Identify which cell holds the provided text, then report its [x, y] central coordinate. 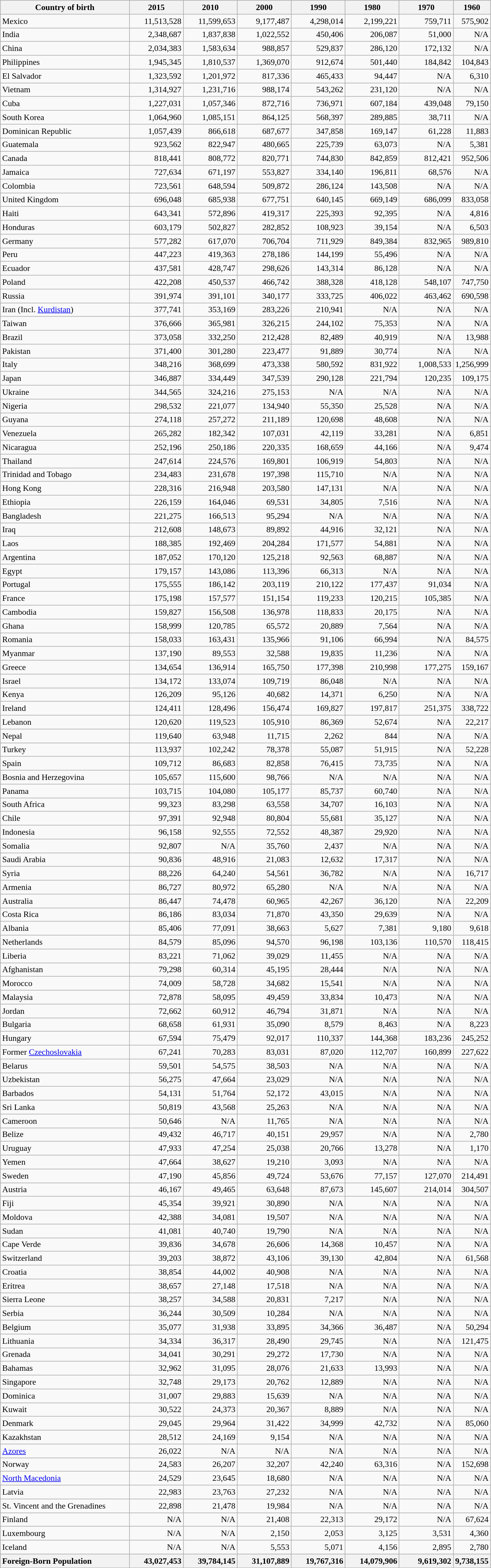
169,801 [264, 461]
365,981 [211, 324]
92,017 [264, 1039]
9,180 [426, 929]
168,659 [318, 447]
35,090 [264, 1025]
119,523 [211, 722]
23,029 [264, 1080]
Pakistan [65, 351]
25,263 [264, 1107]
120,620 [156, 722]
43,106 [264, 1258]
1,064,960 [156, 117]
607,184 [372, 104]
29,883 [211, 1396]
South Africa [65, 805]
47,190 [156, 1176]
332,250 [211, 337]
Venezuela [65, 434]
Finland [65, 1520]
988,857 [264, 49]
473,338 [264, 365]
66,994 [372, 640]
210,941 [318, 310]
340,177 [264, 296]
136,978 [264, 612]
501,440 [372, 63]
22,209 [472, 901]
348,216 [156, 365]
Indonesia [65, 832]
159,167 [472, 667]
65,572 [264, 626]
39,203 [156, 1258]
1,227,031 [156, 104]
690,598 [472, 296]
103,136 [372, 942]
723,561 [156, 186]
118,415 [472, 942]
822,947 [211, 145]
43,027,453 [156, 1561]
121,475 [472, 1341]
Canada [65, 159]
Bahamas [65, 1368]
86,447 [156, 901]
40,682 [264, 695]
13,988 [472, 337]
31,871 [318, 1011]
79,150 [472, 104]
727,634 [156, 173]
257,272 [211, 420]
48,387 [318, 832]
Belize [65, 1135]
109,719 [264, 681]
113,396 [264, 571]
Morocco [65, 984]
225,393 [318, 214]
95,126 [211, 695]
40,740 [211, 1231]
86,048 [318, 681]
143,508 [372, 186]
187,052 [156, 557]
94,447 [372, 76]
63,073 [372, 145]
18,680 [264, 1478]
747,750 [472, 282]
45,195 [264, 970]
247,614 [156, 461]
156,474 [264, 709]
55,681 [318, 819]
158,033 [156, 640]
12,889 [318, 1382]
51,000 [426, 35]
2,895 [426, 1547]
1,201,972 [211, 76]
134,940 [264, 406]
Nicaragua [65, 447]
34,678 [211, 1245]
34,041 [156, 1355]
1,231,716 [211, 90]
74,478 [211, 901]
Malaysia [65, 997]
8,579 [318, 1025]
78,378 [264, 750]
301,280 [211, 351]
3,093 [318, 1162]
92,395 [372, 214]
11,765 [264, 1121]
439,048 [426, 104]
543,262 [318, 90]
844 [372, 736]
Nigeria [65, 406]
85,737 [318, 791]
184,842 [426, 63]
1,008,533 [426, 365]
1,314,927 [156, 90]
95,294 [264, 516]
87,673 [318, 1190]
52,228 [472, 750]
80,972 [211, 887]
29,639 [372, 915]
38,663 [264, 929]
24,373 [211, 1410]
Bulgaria [65, 1025]
61,931 [211, 1025]
158,999 [156, 626]
11,513,528 [156, 21]
8,463 [372, 1025]
Panama [65, 791]
Singapore [65, 1382]
38,503 [264, 1066]
553,827 [264, 173]
34,707 [318, 805]
52,172 [264, 1094]
63,648 [264, 1190]
24,169 [211, 1437]
923,562 [156, 145]
265,282 [156, 434]
46,794 [264, 1011]
278,186 [264, 255]
68,576 [426, 173]
Denmark [65, 1424]
South Korea [65, 117]
212,428 [264, 337]
38,711 [426, 117]
125,218 [264, 557]
27,232 [264, 1492]
42,240 [318, 1465]
105,177 [264, 791]
11,236 [372, 654]
Ecuador [65, 269]
1,170 [472, 1149]
38,257 [156, 1300]
419,363 [211, 255]
North Macedonia [65, 1478]
96,198 [318, 942]
71,062 [211, 956]
11,599,653 [211, 21]
671,197 [211, 173]
298,626 [264, 269]
9,618 [472, 929]
96,158 [156, 832]
72,552 [264, 832]
Honduras [65, 227]
275,153 [264, 392]
159,827 [156, 612]
Cuba [65, 104]
Serbia [65, 1314]
45,856 [211, 1176]
76,415 [318, 764]
36,120 [372, 901]
1,057,346 [211, 104]
5,381 [472, 145]
711,929 [318, 241]
177,437 [372, 585]
65,280 [264, 887]
21,633 [318, 1368]
113,937 [156, 750]
14,079,906 [372, 1561]
164,046 [211, 502]
24,529 [156, 1478]
91,034 [426, 585]
Austria [65, 1190]
83,031 [264, 1052]
1970 [426, 7]
Foreign-Born Population [65, 1561]
Haiti [65, 214]
422,208 [156, 282]
4,360 [472, 1534]
44,166 [372, 447]
2,150 [264, 1534]
86,186 [156, 915]
120,698 [318, 420]
282,852 [264, 227]
46,717 [211, 1135]
14,368 [318, 1245]
Taiwan [65, 324]
120,785 [211, 626]
685,938 [211, 200]
104,080 [211, 791]
Afghanistan [65, 970]
206,087 [372, 35]
10,284 [264, 1314]
3,125 [372, 1534]
250,186 [211, 447]
77,157 [372, 1176]
529,837 [318, 49]
11,455 [318, 956]
42,388 [156, 1217]
58,095 [211, 997]
509,872 [264, 186]
216,948 [211, 489]
7,564 [372, 626]
36,317 [211, 1341]
54,803 [372, 461]
Japan [65, 379]
120,235 [426, 379]
Liberia [65, 956]
20,175 [372, 612]
17,317 [372, 860]
172,132 [426, 49]
2,262 [318, 736]
Guyana [65, 420]
203,119 [264, 585]
152,698 [472, 1465]
32,962 [156, 1368]
377,741 [156, 310]
103,715 [156, 791]
2,348,687 [156, 35]
36,244 [156, 1314]
41,081 [156, 1231]
231,120 [372, 90]
72,878 [156, 997]
5,553 [264, 1547]
105,657 [156, 777]
45,354 [156, 1204]
1,085,151 [211, 117]
Romania [65, 640]
21,083 [264, 860]
133,074 [211, 681]
Cape Verde [65, 1245]
418,128 [372, 282]
419,317 [264, 214]
61,568 [472, 1258]
160,899 [426, 1052]
124,411 [156, 709]
70,283 [211, 1052]
25,038 [264, 1149]
29,045 [156, 1424]
4,156 [372, 1547]
188,385 [156, 544]
59,501 [156, 1066]
58,728 [211, 984]
9,738,155 [472, 1561]
640,145 [318, 200]
107,031 [264, 434]
6,310 [472, 76]
Laos [65, 544]
28,490 [264, 1341]
1,256,999 [472, 365]
196,811 [372, 173]
Country of birth [65, 7]
India [65, 35]
Former Czechoslovakia [65, 1052]
289,885 [372, 117]
2015 [156, 7]
67,241 [156, 1052]
143,086 [211, 571]
2000 [264, 7]
Albania [65, 929]
Latvia [65, 1492]
221,077 [211, 406]
1980 [372, 7]
73,735 [372, 764]
Uzbekistan [65, 1080]
34,999 [318, 1424]
110,337 [318, 1039]
Italy [65, 365]
16,103 [372, 805]
79,298 [156, 970]
52,674 [372, 722]
23,763 [211, 1492]
86,727 [156, 887]
Armenia [65, 887]
120,215 [372, 599]
252,196 [156, 447]
548,107 [426, 282]
391,101 [211, 296]
49,459 [264, 997]
736,971 [318, 104]
151,154 [264, 599]
Germany [65, 241]
5,627 [318, 929]
177,398 [318, 667]
304,507 [472, 1190]
9,177,487 [264, 21]
34,588 [211, 1300]
480,665 [264, 145]
833,058 [472, 200]
Luxembourg [65, 1534]
40,908 [264, 1272]
231,678 [211, 475]
63,316 [372, 1465]
32,588 [264, 654]
Kenya [65, 695]
12,632 [318, 860]
Colombia [65, 186]
169,827 [318, 709]
192,469 [211, 544]
347,858 [318, 131]
211,189 [264, 420]
54,561 [264, 874]
77,091 [211, 929]
106,919 [318, 461]
32,121 [372, 530]
55,087 [318, 750]
Nepal [65, 736]
224,576 [211, 461]
Switzerland [65, 1258]
68,887 [372, 557]
7,516 [372, 502]
197,817 [372, 709]
31,422 [264, 1424]
33,834 [318, 997]
19,984 [264, 1506]
112,707 [372, 1052]
88,226 [156, 874]
35,077 [156, 1327]
63,558 [264, 805]
744,830 [318, 159]
450,537 [211, 282]
204,284 [264, 544]
Somalia [65, 846]
34,805 [318, 502]
40,919 [372, 337]
82,858 [264, 764]
298,532 [156, 406]
210,998 [372, 667]
864,125 [264, 117]
22,217 [472, 722]
60,314 [211, 970]
952,506 [472, 159]
60,740 [372, 791]
817,336 [264, 76]
Costa Rica [65, 915]
Philippines [65, 63]
17,730 [318, 1355]
39,029 [264, 956]
Syria [65, 874]
36,487 [372, 1327]
34,682 [264, 984]
912,674 [318, 63]
1,945,345 [156, 63]
44,002 [211, 1272]
4,298,014 [318, 21]
50,819 [156, 1107]
20,766 [318, 1149]
170,120 [211, 557]
Portugal [65, 585]
19,835 [318, 654]
214,014 [426, 1190]
428,747 [211, 269]
Hong Kong [65, 489]
104,843 [472, 63]
84,575 [472, 640]
20,889 [318, 626]
11,715 [264, 736]
10,457 [372, 1245]
228,316 [156, 489]
34,334 [156, 1341]
89,892 [264, 530]
108,923 [318, 227]
128,496 [211, 709]
80,804 [264, 819]
166,513 [211, 516]
89,553 [211, 654]
Iran (Incl. Kurdistan) [65, 310]
66,313 [318, 571]
32,748 [156, 1382]
Argentina [65, 557]
Norway [65, 1465]
197,398 [264, 475]
406,022 [372, 296]
373,058 [156, 337]
603,179 [156, 227]
Belgium [65, 1327]
Lithuania [65, 1341]
251,375 [426, 709]
177,275 [426, 667]
Jordan [65, 1011]
United Kingdom [65, 200]
Bosnia and Herzegovina [65, 777]
31,107,889 [264, 1561]
29,272 [264, 1355]
1960 [472, 7]
Croatia [65, 1272]
577,282 [156, 241]
502,827 [211, 227]
Saudi Arabia [65, 860]
344,565 [156, 392]
Cameroon [65, 1121]
Dominican Republic [65, 131]
126,209 [156, 695]
148,673 [211, 530]
989,810 [472, 241]
35,127 [372, 819]
1990 [318, 7]
92,563 [318, 557]
53,676 [318, 1176]
223,477 [264, 351]
115,710 [318, 475]
842,859 [372, 159]
Azores [65, 1451]
210,122 [318, 585]
21,478 [211, 1506]
50,646 [156, 1121]
54,881 [372, 544]
51,764 [211, 1094]
872,716 [264, 104]
1,837,838 [211, 35]
42,267 [318, 901]
Poland [65, 282]
Moldova [65, 1217]
759,711 [426, 21]
Thailand [65, 461]
Sri Lanka [65, 1107]
686,099 [426, 200]
286,124 [318, 186]
40,151 [264, 1135]
466,742 [264, 282]
8,889 [318, 1410]
29,173 [211, 1382]
274,118 [156, 420]
48,916 [211, 860]
39,784,145 [211, 1561]
1,323,592 [156, 76]
27,148 [211, 1286]
832,965 [426, 241]
29,745 [318, 1341]
61,228 [426, 131]
31,095 [211, 1368]
102,242 [211, 750]
203,580 [264, 489]
Ethiopia [65, 502]
450,406 [318, 35]
85,096 [211, 942]
30,522 [156, 1410]
245,252 [472, 1039]
19,507 [264, 1217]
22,313 [318, 1520]
214,491 [472, 1176]
324,216 [211, 392]
29,172 [372, 1520]
48,608 [372, 420]
91,106 [318, 640]
9,154 [264, 1437]
11,883 [472, 131]
60,965 [264, 901]
38,854 [156, 1272]
Russia [65, 296]
7,217 [318, 1300]
83,298 [211, 805]
221,275 [156, 516]
28,444 [318, 970]
36,782 [318, 874]
64,240 [211, 874]
144,368 [372, 1039]
Myanmar [65, 654]
28,076 [264, 1368]
Fiji [65, 1204]
Kazakhstan [65, 1437]
Spain [65, 764]
186,142 [211, 585]
31,938 [211, 1327]
109,712 [156, 764]
110,570 [426, 942]
44,916 [318, 530]
19,210 [264, 1162]
333,725 [318, 296]
68,658 [156, 1025]
97,391 [156, 819]
183,236 [426, 1039]
234,483 [156, 475]
Ukraine [65, 392]
212,608 [156, 530]
Sweden [65, 1176]
20,762 [264, 1382]
2010 [211, 7]
Jamaica [65, 173]
669,149 [372, 200]
22,898 [156, 1506]
91,889 [318, 351]
92,807 [156, 846]
20,831 [264, 1300]
290,128 [318, 379]
Netherlands [65, 942]
677,751 [264, 200]
Barbados [65, 1094]
38,627 [211, 1162]
43,350 [318, 915]
368,699 [211, 365]
54,131 [156, 1094]
49,724 [264, 1176]
648,594 [211, 186]
1,369,070 [264, 63]
98,766 [264, 777]
85,406 [156, 929]
175,198 [156, 599]
39,154 [372, 227]
France [65, 599]
Eritrea [65, 1286]
42,732 [372, 1424]
Sierra Leone [65, 1300]
Uruguay [65, 1149]
34,366 [318, 1327]
39,130 [318, 1258]
Belarus [65, 1066]
38,872 [211, 1258]
94,570 [264, 942]
21,408 [264, 1520]
46,167 [156, 1190]
St. Vincent and the Grenadines [65, 1506]
56,275 [156, 1080]
Dominica [65, 1396]
849,384 [372, 241]
353,169 [211, 310]
706,704 [264, 241]
23,645 [211, 1478]
86,683 [211, 764]
144,199 [318, 255]
575,902 [472, 21]
Lebanon [65, 722]
105,385 [426, 599]
1,810,537 [211, 63]
165,750 [264, 667]
463,462 [426, 296]
831,922 [372, 365]
22,983 [156, 1492]
43,568 [211, 1107]
82,489 [318, 337]
19,790 [264, 1231]
92,948 [211, 819]
643,341 [156, 214]
137,190 [156, 654]
Australia [65, 901]
90,836 [156, 860]
105,910 [264, 722]
Peru [65, 255]
51,915 [372, 750]
87,020 [318, 1052]
2,034,383 [156, 49]
47,254 [211, 1149]
225,739 [318, 145]
43,015 [318, 1094]
Kuwait [65, 1410]
15,639 [264, 1396]
60,912 [211, 1011]
9,474 [472, 447]
147,131 [318, 489]
Iceland [65, 1547]
30,774 [372, 351]
687,677 [264, 131]
135,966 [264, 640]
346,887 [156, 379]
El Salvador [65, 76]
Hungary [65, 1039]
447,223 [156, 255]
29,964 [211, 1424]
99,323 [156, 805]
866,618 [211, 131]
83,221 [156, 956]
143,314 [318, 269]
26,606 [264, 1245]
1,583,634 [211, 49]
136,914 [211, 667]
145,607 [372, 1190]
30,291 [211, 1355]
286,120 [372, 49]
19,767,316 [318, 1561]
Ghana [65, 626]
Vietnam [65, 90]
2,053 [318, 1534]
696,048 [156, 200]
74,009 [156, 984]
347,539 [264, 379]
55,496 [372, 255]
Yemen [65, 1162]
Cambodia [65, 612]
220,335 [264, 447]
175,555 [156, 585]
15,541 [318, 984]
157,577 [211, 599]
182,342 [211, 434]
115,600 [211, 777]
38,657 [156, 1286]
326,215 [264, 324]
39,836 [156, 1245]
1,057,439 [156, 131]
391,974 [156, 296]
6,503 [472, 227]
39,921 [211, 1204]
24,583 [156, 1465]
67,624 [472, 1520]
221,794 [372, 379]
Mexico [65, 21]
84,579 [156, 942]
13,278 [372, 1149]
71,870 [264, 915]
86,369 [318, 722]
Turkey [65, 750]
812,421 [426, 159]
Israel [65, 681]
338,722 [472, 709]
227,622 [472, 1052]
109,175 [472, 379]
Trinidad and Tobago [65, 475]
988,174 [264, 90]
Egypt [65, 571]
169,147 [372, 131]
371,400 [156, 351]
16,717 [472, 874]
42,119 [318, 434]
55,350 [318, 406]
Greece [65, 667]
20,367 [264, 1410]
388,328 [318, 282]
119,640 [156, 736]
Grenada [65, 1355]
49,465 [211, 1190]
33,895 [264, 1327]
6,250 [372, 695]
47,933 [156, 1149]
42,804 [372, 1258]
6,851 [472, 434]
820,771 [264, 159]
5,071 [318, 1547]
171,577 [318, 544]
Chile [65, 819]
14,371 [318, 695]
10,473 [372, 997]
808,772 [211, 159]
283,226 [264, 310]
54,575 [211, 1066]
75,479 [211, 1039]
179,157 [156, 571]
7,381 [372, 929]
156,508 [211, 612]
Brazil [65, 337]
85,060 [472, 1424]
30,509 [211, 1314]
28,512 [156, 1437]
617,070 [211, 241]
50,294 [472, 1327]
572,896 [211, 214]
25,528 [372, 406]
3,531 [426, 1534]
8,223 [472, 1025]
134,654 [156, 667]
Bangladesh [65, 516]
334,449 [211, 379]
26,022 [156, 1451]
244,102 [318, 324]
13,993 [372, 1368]
Iraq [65, 530]
1,022,552 [264, 35]
49,432 [156, 1135]
29,957 [318, 1135]
2,437 [318, 846]
Sudan [65, 1231]
17,518 [264, 1286]
134,172 [156, 681]
83,034 [211, 915]
Ireland [65, 709]
69,531 [264, 502]
127,070 [426, 1176]
334,140 [318, 173]
226,159 [156, 502]
4,816 [472, 214]
568,397 [318, 117]
75,353 [372, 324]
63,948 [211, 736]
580,592 [318, 365]
437,581 [156, 269]
31,007 [156, 1396]
818,441 [156, 159]
Guatemala [65, 145]
China [65, 49]
118,833 [318, 612]
35,760 [264, 846]
86,128 [372, 269]
29,920 [372, 832]
33,281 [372, 434]
34,081 [211, 1217]
9,619,302 [426, 1561]
2,199,221 [372, 21]
119,233 [318, 599]
376,666 [156, 324]
32,207 [264, 1465]
163,431 [211, 640]
465,433 [318, 76]
72,662 [156, 1011]
67,594 [156, 1039]
26,207 [211, 1465]
30,890 [264, 1204]
92,555 [211, 832]
